From the cell containing the given text, extract its center point as (x, y) coordinate. 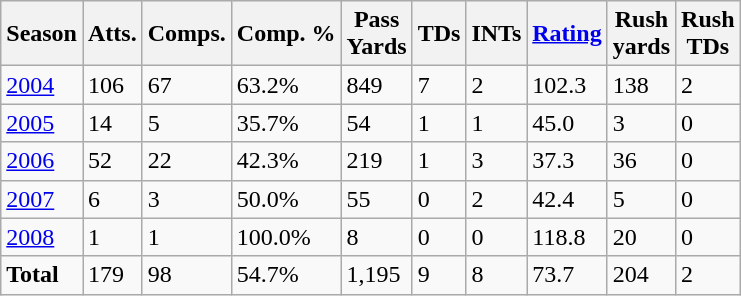
52 (112, 161)
42.3% (286, 161)
INTs (496, 34)
67 (186, 85)
42.4 (567, 199)
Comps. (186, 34)
14 (112, 123)
2008 (42, 237)
Rating (567, 34)
45.0 (567, 123)
54 (376, 123)
9 (439, 275)
2007 (42, 199)
219 (376, 161)
2005 (42, 123)
PassYards (376, 34)
1,195 (376, 275)
102.3 (567, 85)
36 (641, 161)
106 (112, 85)
Season (42, 34)
138 (641, 85)
22 (186, 161)
54.7% (286, 275)
73.7 (567, 275)
118.8 (567, 237)
98 (186, 275)
RushTDs (708, 34)
35.7% (286, 123)
Comp. % (286, 34)
50.0% (286, 199)
55 (376, 199)
2006 (42, 161)
TDs (439, 34)
20 (641, 237)
849 (376, 85)
Rushyards (641, 34)
204 (641, 275)
Atts. (112, 34)
6 (112, 199)
37.3 (567, 161)
Total (42, 275)
179 (112, 275)
2004 (42, 85)
63.2% (286, 85)
7 (439, 85)
100.0% (286, 237)
